Find where the given text appears and provide that cell's center as (x, y) coordinate. 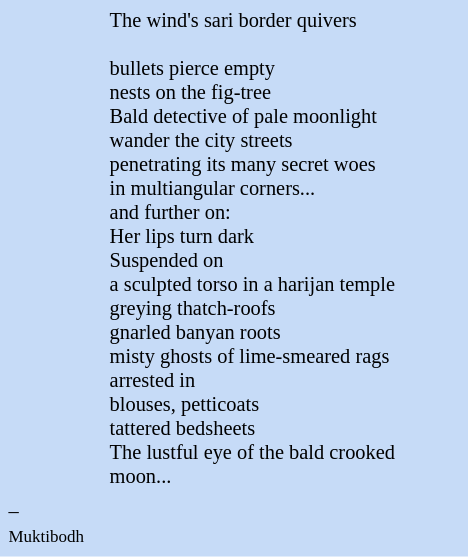
– Muktibodh (54, 524)
